Provide the [X, Y] coordinate of the cell's center where the given text is located.  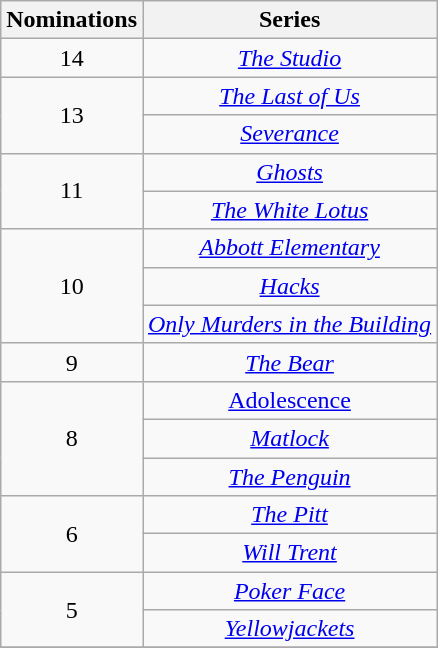
The Studio [289, 58]
8 [72, 438]
Series [289, 20]
The Pitt [289, 515]
6 [72, 534]
The White Lotus [289, 210]
Nominations [72, 20]
10 [72, 286]
Yellowjackets [289, 629]
Abbott Elementary [289, 248]
Will Trent [289, 553]
11 [72, 191]
Matlock [289, 438]
Ghosts [289, 172]
14 [72, 58]
The Penguin [289, 477]
9 [72, 362]
The Bear [289, 362]
13 [72, 115]
5 [72, 610]
Adolescence [289, 400]
Hacks [289, 286]
The Last of Us [289, 96]
Severance [289, 134]
Only Murders in the Building [289, 324]
Poker Face [289, 591]
